Determine the (X, Y) coordinate at the center of the cell enclosing the given text.  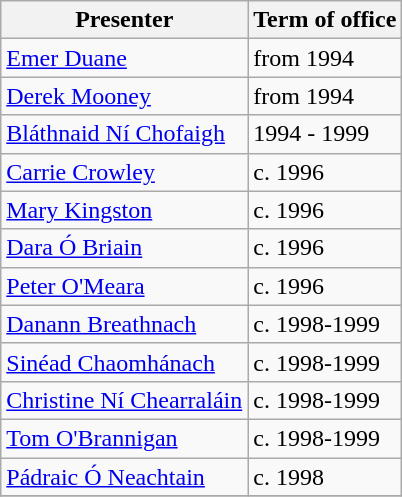
Danann Breathnach (124, 324)
Emer Duane (124, 58)
Presenter (124, 20)
Carrie Crowley (124, 172)
1994 - 1999 (325, 134)
Peter O'Meara (124, 286)
Christine Ní Chearraláin (124, 400)
Term of office (325, 20)
Dara Ó Briain (124, 248)
Mary Kingston (124, 210)
Bláthnaid Ní Chofaigh (124, 134)
Derek Mooney (124, 96)
c. 1998 (325, 477)
Pádraic Ó Neachtain (124, 477)
Tom O'Brannigan (124, 438)
Sinéad Chaomhánach (124, 362)
